Find where the given text appears and provide that cell's center as (X, Y) coordinate. 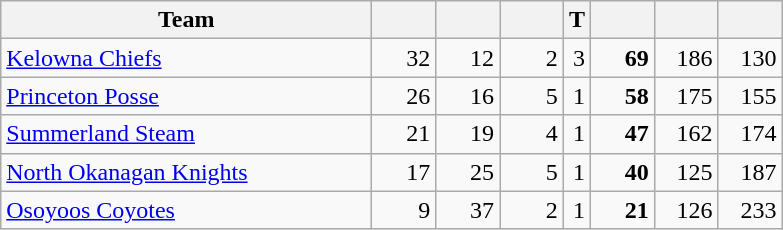
47 (622, 134)
Osoyoos Coyotes (186, 210)
25 (468, 172)
4 (532, 134)
T (576, 20)
187 (750, 172)
125 (686, 172)
126 (686, 210)
North Okanagan Knights (186, 172)
12 (468, 58)
Kelowna Chiefs (186, 58)
162 (686, 134)
58 (622, 96)
Team (186, 20)
26 (404, 96)
16 (468, 96)
130 (750, 58)
155 (750, 96)
3 (576, 58)
174 (750, 134)
17 (404, 172)
40 (622, 172)
69 (622, 58)
Princeton Posse (186, 96)
37 (468, 210)
186 (686, 58)
19 (468, 134)
Summerland Steam (186, 134)
233 (750, 210)
9 (404, 210)
175 (686, 96)
32 (404, 58)
